Capture the cell that displays the provided text and extract its [x, y] central coordinate. 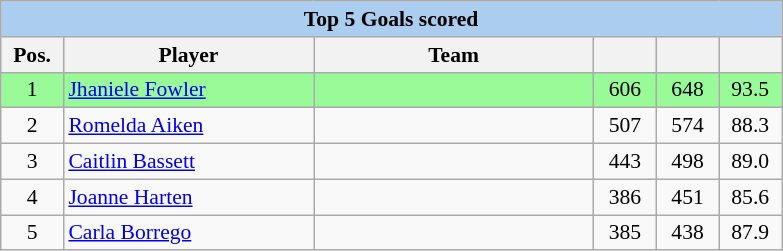
1 [32, 90]
2 [32, 126]
Carla Borrego [188, 233]
498 [688, 162]
88.3 [750, 126]
5 [32, 233]
385 [626, 233]
Team [454, 55]
Player [188, 55]
87.9 [750, 233]
443 [626, 162]
648 [688, 90]
438 [688, 233]
Romelda Aiken [188, 126]
606 [626, 90]
451 [688, 197]
Pos. [32, 55]
4 [32, 197]
574 [688, 126]
386 [626, 197]
85.6 [750, 197]
Caitlin Bassett [188, 162]
93.5 [750, 90]
Top 5 Goals scored [392, 19]
3 [32, 162]
Joanne Harten [188, 197]
507 [626, 126]
Jhaniele Fowler [188, 90]
89.0 [750, 162]
